Find where the given text appears and provide that cell's center as (X, Y) coordinate. 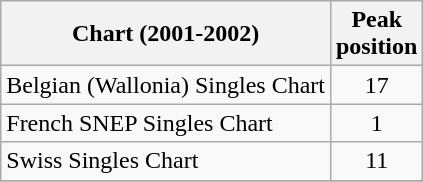
French SNEP Singles Chart (166, 123)
Swiss Singles Chart (166, 161)
Peakposition (376, 34)
1 (376, 123)
11 (376, 161)
Belgian (Wallonia) Singles Chart (166, 85)
Chart (2001-2002) (166, 34)
17 (376, 85)
